Pinpoint the cell where the given text exists, returning its [x, y] midpoint coordinate. 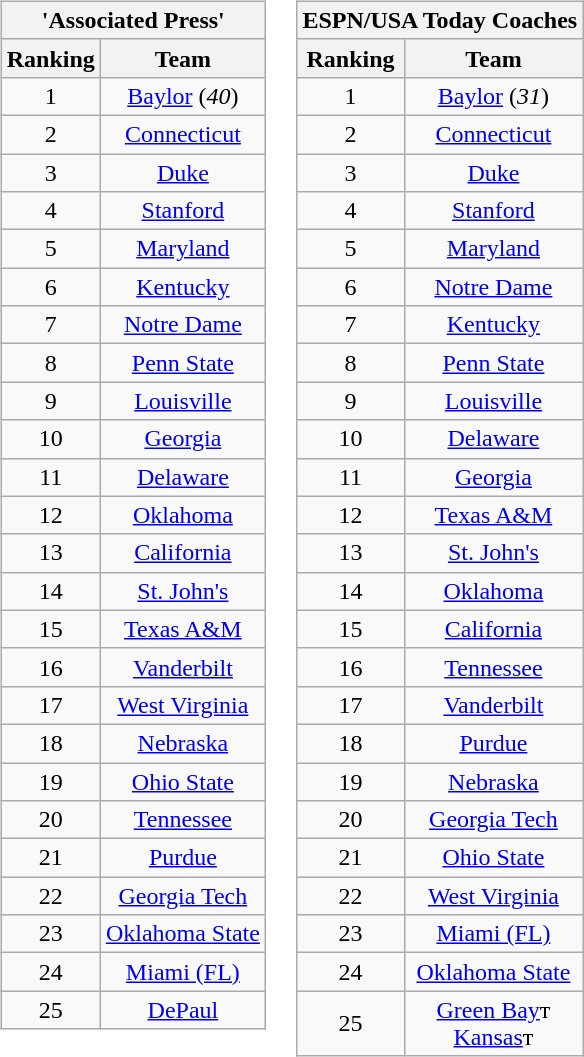
Green BayтKansasт [494, 1024]
'Associated Press' [133, 20]
ESPN/USA Today Coaches [440, 20]
Baylor (31) [494, 96]
Baylor (40) [182, 96]
DePaul [182, 1010]
